Find where the given text appears and provide that cell's center as [X, Y] coordinate. 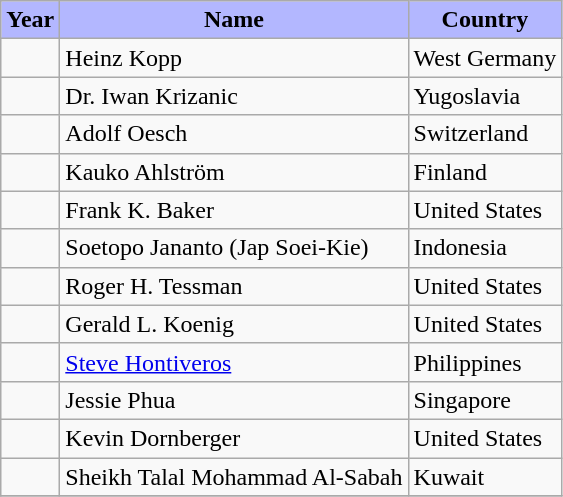
Country [485, 20]
Steve Hontiveros [234, 362]
Philippines [485, 362]
Frank K. Baker [234, 210]
Heinz Kopp [234, 58]
Year [30, 20]
Dr. Iwan Krizanic [234, 96]
Gerald L. Koenig [234, 324]
Singapore [485, 400]
Roger H. Tessman [234, 286]
Adolf Oesch [234, 134]
Yugoslavia [485, 96]
Jessie Phua [234, 400]
West Germany [485, 58]
Kuwait [485, 477]
Kevin Dornberger [234, 438]
Soetopo Jananto (Jap Soei-Kie) [234, 248]
Switzerland [485, 134]
Sheikh Talal Mohammad Al-Sabah [234, 477]
Kauko Ahlström [234, 172]
Name [234, 20]
Finland [485, 172]
Indonesia [485, 248]
